Search for the cell housing the specified text and yield its (X, Y) center coordinate. 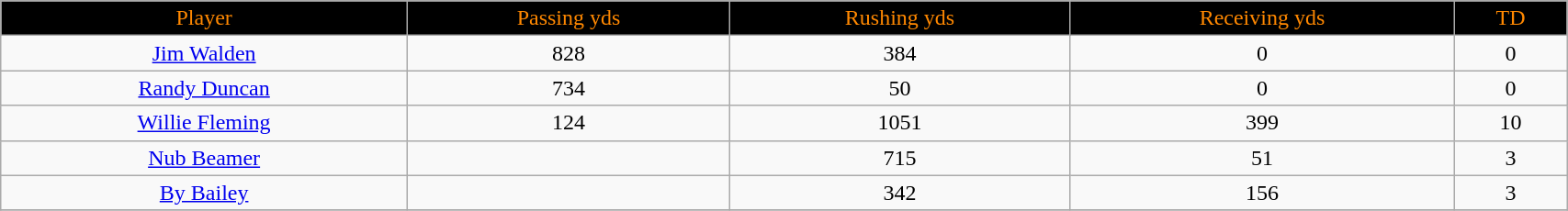
Nub Beamer (204, 158)
715 (900, 158)
Passing yds (570, 18)
342 (900, 193)
Receiving yds (1262, 18)
828 (570, 53)
51 (1262, 158)
399 (1262, 123)
734 (570, 88)
Jim Walden (204, 53)
Rushing yds (900, 18)
TD (1510, 18)
Player (204, 18)
384 (900, 53)
Randy Duncan (204, 88)
Willie Fleming (204, 123)
124 (570, 123)
10 (1510, 123)
50 (900, 88)
156 (1262, 193)
1051 (900, 123)
By Bailey (204, 193)
